Provide the [X, Y] coordinate of the cell's center where the given text is located.  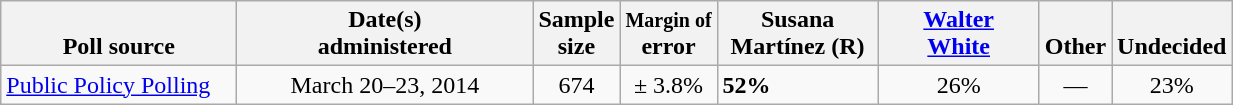
Poll source [119, 34]
March 20–23, 2014 [385, 85]
Undecided [1172, 34]
Margin oferror [668, 34]
23% [1172, 85]
Other [1075, 34]
52% [798, 85]
— [1075, 85]
Date(s)administered [385, 34]
WalterWhite [958, 34]
674 [576, 85]
± 3.8% [668, 85]
SusanaMartínez (R) [798, 34]
Samplesize [576, 34]
Public Policy Polling [119, 85]
26% [958, 85]
